Determine the (X, Y) coordinate at the center of the cell enclosing the given text.  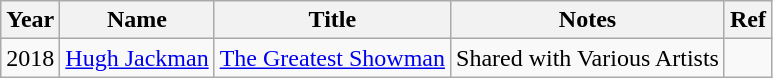
Ref (748, 20)
Notes (588, 20)
Name (137, 20)
The Greatest Showman (332, 58)
Title (332, 20)
Shared with Various Artists (588, 58)
Hugh Jackman (137, 58)
2018 (30, 58)
Year (30, 20)
